Return the (x, y) coordinate for the center point of the cell that contains the specified text.  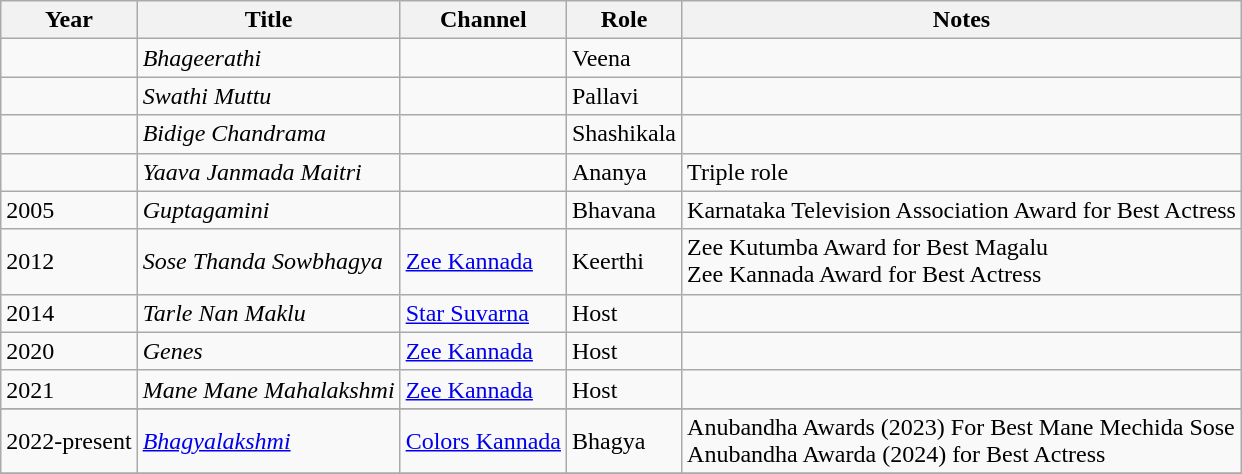
Title (268, 20)
Notes (962, 20)
2020 (69, 351)
2005 (69, 210)
2022-present (69, 440)
Veena (624, 58)
Shashikala (624, 134)
Channel (483, 20)
Bhagya (624, 440)
Bidige Chandrama (268, 134)
Bhageerathi (268, 58)
Year (69, 20)
Sose Thanda Sowbhagya (268, 262)
Karnataka Television Association Award for Best Actress (962, 210)
Genes (268, 351)
Pallavi (624, 96)
2014 (69, 313)
Ananya (624, 172)
Role (624, 20)
Star Suvarna (483, 313)
Colors Kannada (483, 440)
Guptagamini (268, 210)
2021 (69, 389)
Zee Kutumba Award for Best MagaluZee Kannada Award for Best Actress (962, 262)
Bhagyalakshmi (268, 440)
2012 (69, 262)
Keerthi (624, 262)
Triple role (962, 172)
Tarle Nan Maklu (268, 313)
Anubandha Awards (2023) For Best Mane Mechida SoseAnubandha Awarda (2024) for Best Actress (962, 440)
Mane Mane Mahalakshmi (268, 389)
Bhavana (624, 210)
Swathi Muttu (268, 96)
Yaava Janmada Maitri (268, 172)
